Find where the given text appears and provide that cell's center as (X, Y) coordinate. 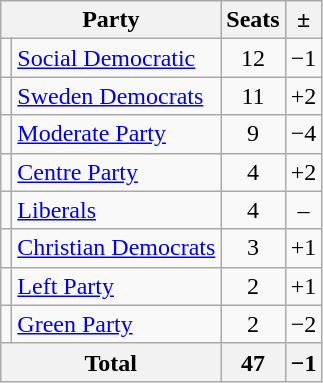
Sweden Democrats (116, 96)
Party (111, 20)
± (304, 20)
Left Party (116, 286)
– (304, 210)
11 (253, 96)
Social Democratic (116, 58)
47 (253, 362)
9 (253, 134)
Total (111, 362)
Green Party (116, 324)
Moderate Party (116, 134)
−4 (304, 134)
12 (253, 58)
−2 (304, 324)
Liberals (116, 210)
3 (253, 248)
Christian Democrats (116, 248)
Centre Party (116, 172)
Seats (253, 20)
